Scan for the cell matching the given text and deliver its (X, Y) coordinate at center. 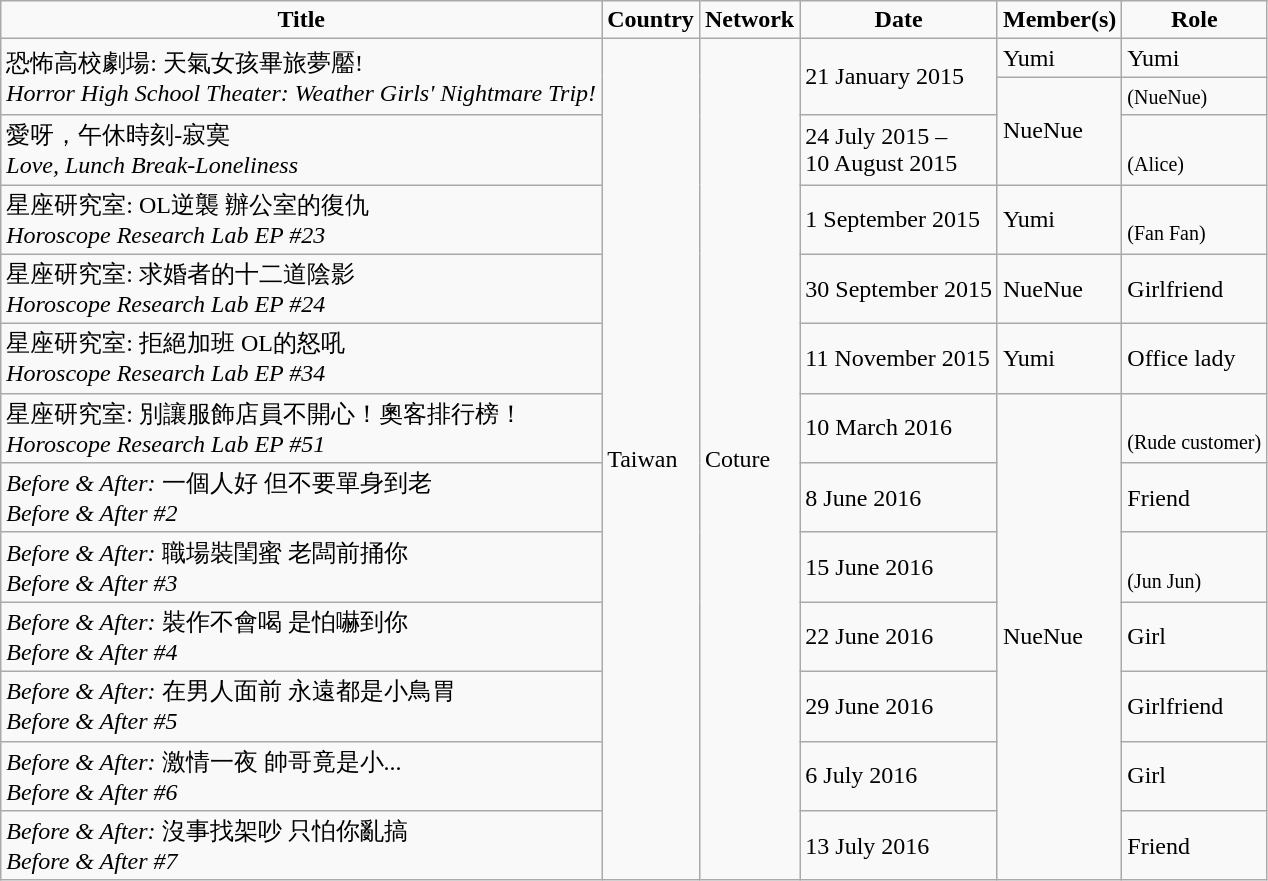
Title (302, 20)
星座研究室: OL逆襲 辦公室的復仇Horoscope Research Lab EP #23 (302, 219)
Before & After: 沒事找架吵 只怕你亂搞Before & After #7 (302, 846)
(Jun Jun) (1194, 567)
15 June 2016 (899, 567)
恐怖高校劇場: 天氣女孩畢旅夢靨!Horror High School Theater: Weather Girls' Nightmare Trip! (302, 77)
6 July 2016 (899, 776)
星座研究室: 拒絕加班 OL的怒吼Horoscope Research Lab EP #34 (302, 359)
24 July 2015 – 10 August 2015 (899, 150)
21 January 2015 (899, 77)
星座研究室: 別讓服飾店員不開心！奧客排行榜！Horoscope Research Lab EP #51 (302, 428)
Coture (749, 460)
22 June 2016 (899, 637)
星座研究室: 求婚者的十二道陰影Horoscope Research Lab EP #24 (302, 289)
Before & After: 在男人面前 永遠都是小鳥胃Before & After #5 (302, 706)
Office lady (1194, 359)
Taiwan (651, 460)
(Rude customer) (1194, 428)
Before & After: 裝作不會喝 是怕嚇到你Before & After #4 (302, 637)
Country (651, 20)
(Alice) (1194, 150)
30 September 2015 (899, 289)
10 March 2016 (899, 428)
Network (749, 20)
(Fan Fan) (1194, 219)
11 November 2015 (899, 359)
13 July 2016 (899, 846)
8 June 2016 (899, 498)
Role (1194, 20)
29 June 2016 (899, 706)
Before & After: 職場裝閨蜜 老闆前捅你Before & After #3 (302, 567)
Member(s) (1059, 20)
Before & After: 一個人好 但不要單身到老Before & After #2 (302, 498)
1 September 2015 (899, 219)
(NueNue) (1194, 96)
愛呀，午休時刻-寂寞Love, Lunch Break-Loneliness (302, 150)
Date (899, 20)
Before & After: 激情一夜 帥哥竟是小...Before & After #6 (302, 776)
